Return the [x, y] coordinate for the center point of the cell that contains the specified text.  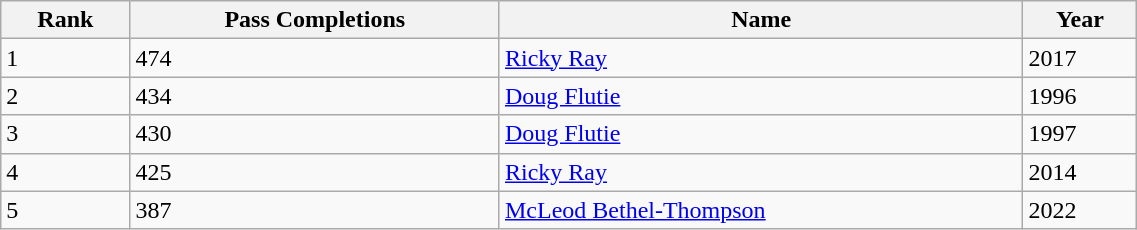
2 [66, 96]
McLeod Bethel-Thompson [761, 210]
Pass Completions [314, 20]
Name [761, 20]
4 [66, 172]
2017 [1080, 58]
5 [66, 210]
474 [314, 58]
Rank [66, 20]
3 [66, 134]
2022 [1080, 210]
Year [1080, 20]
1997 [1080, 134]
430 [314, 134]
387 [314, 210]
1 [66, 58]
1996 [1080, 96]
2014 [1080, 172]
425 [314, 172]
434 [314, 96]
